Provide the (X, Y) coordinate of the cell's center where the given text is located.  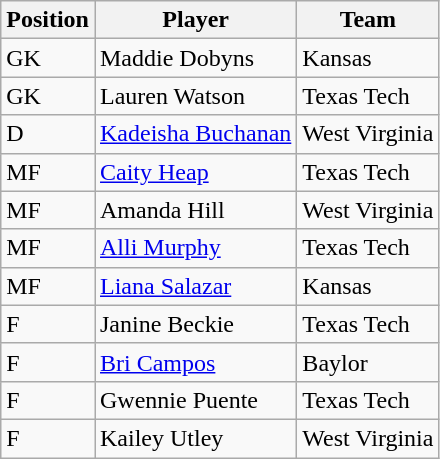
Kadeisha Buchanan (195, 134)
Liana Salazar (195, 286)
Caity Heap (195, 172)
Lauren Watson (195, 96)
Alli Murphy (195, 248)
Player (195, 20)
D (48, 134)
Maddie Dobyns (195, 58)
Bri Campos (195, 362)
Amanda Hill (195, 210)
Janine Beckie (195, 324)
Kailey Utley (195, 438)
Team (368, 20)
Position (48, 20)
Baylor (368, 362)
Gwennie Puente (195, 400)
